Capture the cell that displays the provided text and extract its [X, Y] central coordinate. 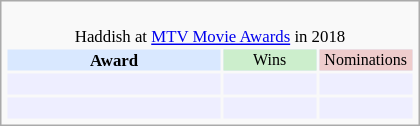
Nominations [366, 60]
Award [114, 60]
Haddish at MTV Movie Awards in 2018 [210, 28]
Wins [270, 60]
